Provide the (X, Y) coordinate of the cell's center where the given text is located.  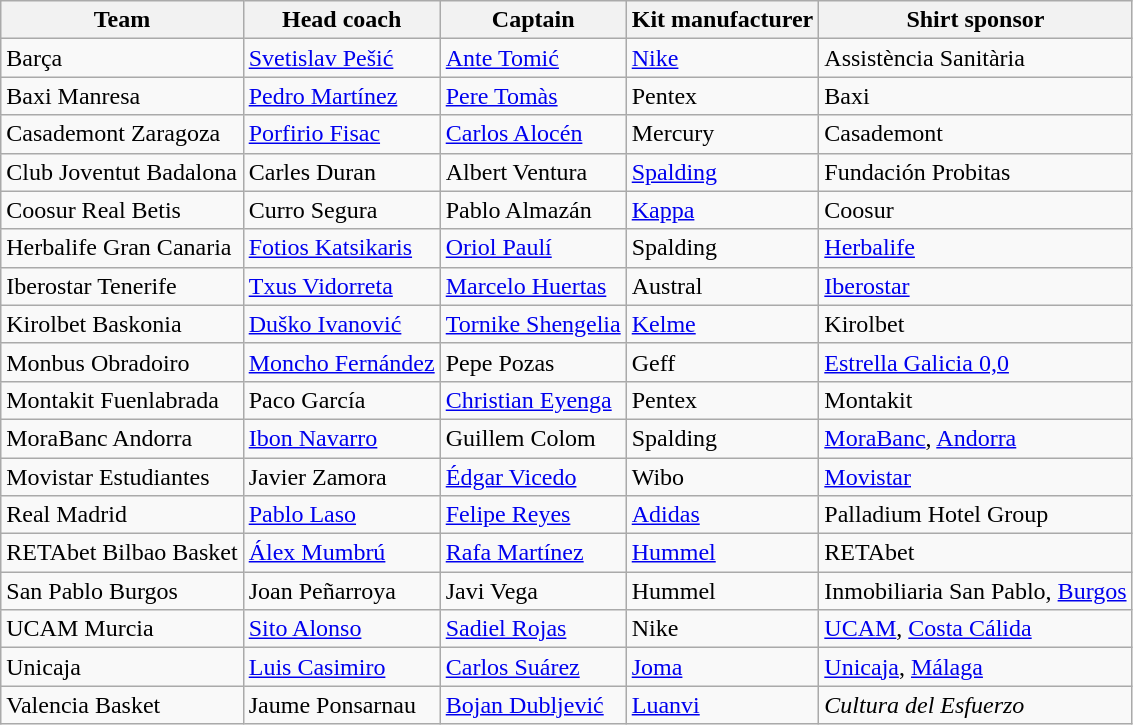
Felipe Reyes (533, 515)
Ante Tomić (533, 58)
Shirt sponsor (976, 20)
Sadiel Rojas (533, 629)
Fundación Probitas (976, 172)
Jaume Ponsarnau (342, 705)
Movistar Estudiantes (122, 477)
Iberostar (976, 286)
Luanvi (722, 705)
Valencia Basket (122, 705)
Curro Segura (342, 210)
Rafa Martínez (533, 553)
Luis Casimiro (342, 667)
Kappa (722, 210)
RETAbet Bilbao Basket (122, 553)
Paco García (342, 400)
MoraBanc Andorra (122, 438)
Real Madrid (122, 515)
Montakit (976, 400)
Casademont (976, 134)
Estrella Galicia 0,0 (976, 362)
Albert Ventura (533, 172)
Movistar (976, 477)
Sito Alonso (342, 629)
Oriol Paulí (533, 248)
Pere Tomàs (533, 96)
Adidas (722, 515)
Svetislav Pešić (342, 58)
Moncho Fernández (342, 362)
Captain (533, 20)
Herbalife (976, 248)
Bojan Dubljević (533, 705)
Casademont Zaragoza (122, 134)
Kit manufacturer (722, 20)
Kelme (722, 324)
Christian Eyenga (533, 400)
MoraBanc, Andorra (976, 438)
Coosur Real Betis (122, 210)
Wibo (722, 477)
Baxi (976, 96)
UCAM Murcia (122, 629)
Porfirio Fisac (342, 134)
RETAbet (976, 553)
Mercury (722, 134)
Club Joventut Badalona (122, 172)
Édgar Vicedo (533, 477)
Montakit Fuenlabrada (122, 400)
Fotios Katsikaris (342, 248)
Coosur (976, 210)
Duško Ivanović (342, 324)
Pedro Martínez (342, 96)
Tornike Shengelia (533, 324)
Pablo Almazán (533, 210)
Joma (722, 667)
San Pablo Burgos (122, 591)
Javier Zamora (342, 477)
Carles Duran (342, 172)
Head coach (342, 20)
Iberostar Tenerife (122, 286)
Assistència Sanitària (976, 58)
Baxi Manresa (122, 96)
Marcelo Huertas (533, 286)
Pepe Pozas (533, 362)
Txus Vidorreta (342, 286)
Ibon Navarro (342, 438)
Carlos Alocén (533, 134)
Carlos Suárez (533, 667)
Pablo Laso (342, 515)
Palladium Hotel Group (976, 515)
Barça (122, 58)
Monbus Obradoiro (122, 362)
Unicaja, Málaga (976, 667)
Unicaja (122, 667)
Álex Mumbrú (342, 553)
Team (122, 20)
Javi Vega (533, 591)
Herbalife Gran Canaria (122, 248)
Cultura del Esfuerzo (976, 705)
Guillem Colom (533, 438)
Joan Peñarroya (342, 591)
UCAM, Costa Cálida (976, 629)
Kirolbet Baskonia (122, 324)
Geff (722, 362)
Inmobiliaria San Pablo, Burgos (976, 591)
Kirolbet (976, 324)
Austral (722, 286)
